Detect which cell encompasses the target text, then output its [X, Y] center coordinate. 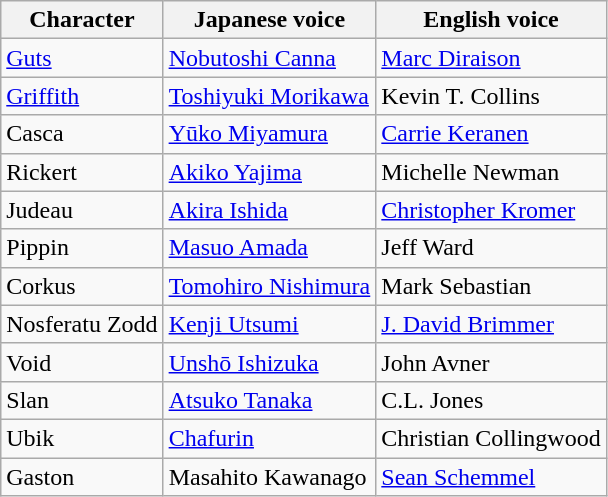
Chafurin [270, 438]
Nobutoshi Canna [270, 58]
Void [82, 362]
Character [82, 20]
J. David Brimmer [491, 324]
Akiko Yajima [270, 172]
Kenji Utsumi [270, 324]
Mark Sebastian [491, 286]
Jeff Ward [491, 248]
Rickert [82, 172]
Judeau [82, 210]
Yūko Miyamura [270, 134]
John Avner [491, 362]
Nosferatu Zodd [82, 324]
Japanese voice [270, 20]
English voice [491, 20]
Guts [82, 58]
Masuo Amada [270, 248]
Tomohiro Nishimura [270, 286]
Kevin T. Collins [491, 96]
Marc Diraison [491, 58]
Sean Schemmel [491, 477]
Toshiyuki Morikawa [270, 96]
Unshō Ishizuka [270, 362]
Slan [82, 400]
C.L. Jones [491, 400]
Akira Ishida [270, 210]
Corkus [82, 286]
Carrie Keranen [491, 134]
Griffith [82, 96]
Atsuko Tanaka [270, 400]
Ubik [82, 438]
Gaston [82, 477]
Michelle Newman [491, 172]
Casca [82, 134]
Pippin [82, 248]
Masahito Kawanago [270, 477]
Christian Collingwood [491, 438]
Christopher Kromer [491, 210]
